Search for the cell housing the specified text and yield its (x, y) center coordinate. 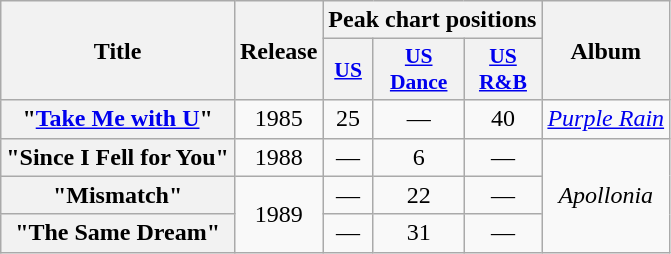
"Take Me with U" (118, 119)
"The Same Dream" (118, 233)
Purple Rain (606, 119)
Album (606, 50)
USR&B (503, 70)
USDance (418, 70)
"Mismatch" (118, 195)
US (348, 70)
Apollonia (606, 195)
Release (278, 50)
1989 (278, 214)
40 (503, 119)
1985 (278, 119)
6 (418, 157)
25 (348, 119)
Peak chart positions (432, 20)
1988 (278, 157)
31 (418, 233)
22 (418, 195)
Title (118, 50)
"Since I Fell for You" (118, 157)
